Pinpoint the cell where the given text exists, returning its [X, Y] midpoint coordinate. 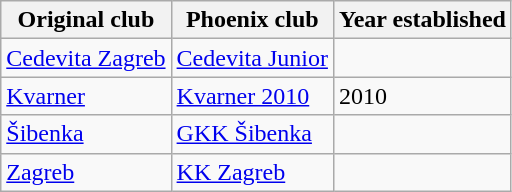
GKK Šibenka [252, 134]
Cedevita Junior [252, 58]
KK Zagreb [252, 172]
Kvarner [86, 96]
Cedevita Zagreb [86, 58]
Year established [422, 20]
Phoenix club [252, 20]
2010 [422, 96]
Zagreb [86, 172]
Kvarner 2010 [252, 96]
Original club [86, 20]
Šibenka [86, 134]
